Output the (X, Y) coordinate of the center of the cell containing the given text.  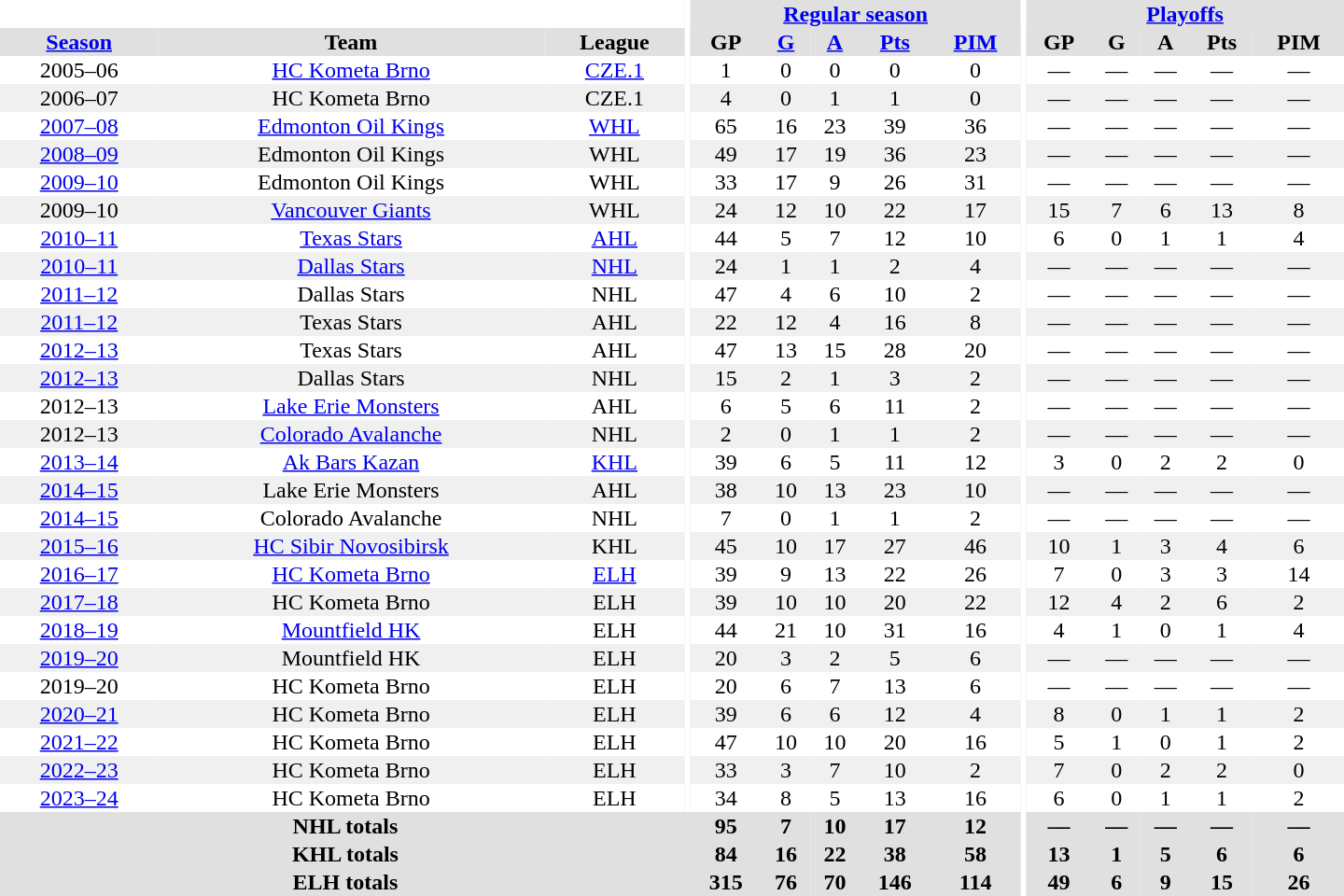
21 (786, 630)
Vancouver Giants (351, 210)
Playoffs (1185, 14)
2016–17 (78, 574)
2006–07 (78, 98)
2020–21 (78, 714)
Regular season (856, 14)
95 (726, 826)
34 (726, 798)
Season (78, 42)
2015–16 (78, 546)
27 (895, 546)
70 (834, 882)
KHL totals (345, 854)
2017–18 (78, 602)
2018–19 (78, 630)
2022–23 (78, 770)
58 (976, 854)
46 (976, 546)
Team (351, 42)
League (614, 42)
ELH totals (345, 882)
146 (895, 882)
65 (726, 126)
2023–24 (78, 798)
76 (786, 882)
2008–09 (78, 154)
Ak Bars Kazan (351, 462)
2013–14 (78, 462)
45 (726, 546)
315 (726, 882)
14 (1299, 574)
HC Sibir Novosibirsk (351, 546)
114 (976, 882)
NHL totals (345, 826)
19 (834, 154)
28 (895, 350)
2021–22 (78, 742)
2005–06 (78, 70)
84 (726, 854)
2007–08 (78, 126)
